Return the [X, Y] coordinate for the center point of the cell that contains the specified text.  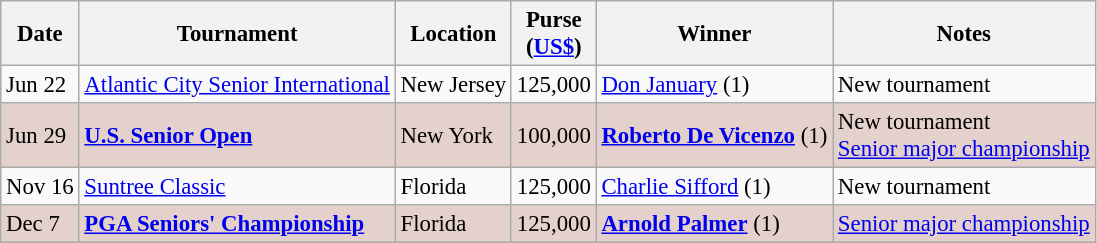
Don January (1) [714, 85]
Notes [964, 34]
Jun 29 [40, 136]
Charlie Sifford (1) [714, 187]
U.S. Senior Open [237, 136]
Location [453, 34]
Arnold Palmer (1) [714, 224]
PGA Seniors' Championship [237, 224]
Nov 16 [40, 187]
Suntree Classic [237, 187]
New Jersey [453, 85]
Atlantic City Senior International [237, 85]
Purse(US$) [554, 34]
Date [40, 34]
Tournament [237, 34]
Dec 7 [40, 224]
Winner [714, 34]
100,000 [554, 136]
Senior major championship [964, 224]
Roberto De Vicenzo (1) [714, 136]
Jun 22 [40, 85]
New York [453, 136]
New tournamentSenior major championship [964, 136]
